From the cell containing the given text, extract its center point as (X, Y) coordinate. 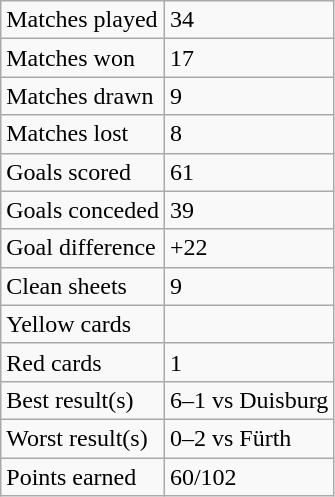
Points earned (83, 477)
Matches played (83, 20)
Goal difference (83, 248)
61 (248, 172)
Worst result(s) (83, 438)
Matches drawn (83, 96)
1 (248, 362)
39 (248, 210)
Goals conceded (83, 210)
17 (248, 58)
Clean sheets (83, 286)
Red cards (83, 362)
0–2 vs Fürth (248, 438)
6–1 vs Duisburg (248, 400)
8 (248, 134)
34 (248, 20)
Goals scored (83, 172)
60/102 (248, 477)
Matches won (83, 58)
+22 (248, 248)
Best result(s) (83, 400)
Matches lost (83, 134)
Yellow cards (83, 324)
